Find where the given text appears and provide that cell's center as [X, Y] coordinate. 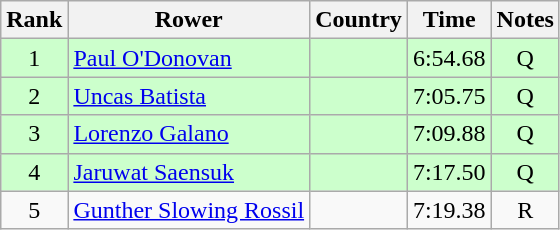
5 [34, 210]
Time [449, 20]
R [525, 210]
1 [34, 58]
Uncas Batista [189, 96]
Lorenzo Galano [189, 134]
Gunther Slowing Rossil [189, 210]
4 [34, 172]
Country [359, 20]
7:19.38 [449, 210]
2 [34, 96]
Notes [525, 20]
Paul O'Donovan [189, 58]
3 [34, 134]
6:54.68 [449, 58]
Rank [34, 20]
Rower [189, 20]
7:17.50 [449, 172]
Jaruwat Saensuk [189, 172]
7:09.88 [449, 134]
7:05.75 [449, 96]
